Determine the (X, Y) coordinate at the center of the cell enclosing the given text.  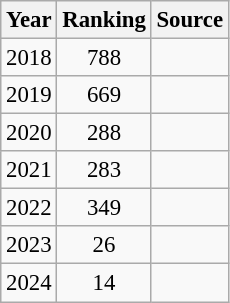
2023 (29, 245)
283 (104, 170)
288 (104, 133)
2018 (29, 58)
Ranking (104, 20)
2024 (29, 283)
669 (104, 95)
788 (104, 58)
2022 (29, 208)
2019 (29, 95)
2021 (29, 170)
26 (104, 245)
Source (190, 20)
14 (104, 283)
2020 (29, 133)
Year (29, 20)
349 (104, 208)
